Extract the (x, y) coordinate from the center of the cell holding the provided text.  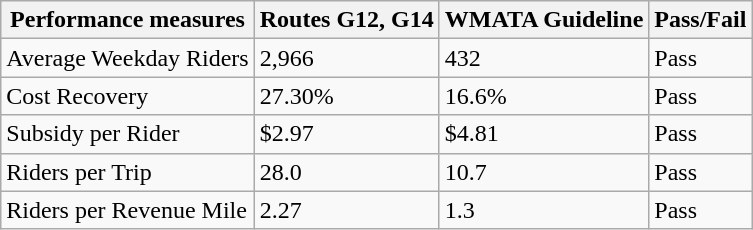
WMATA Guideline (544, 20)
1.3 (544, 210)
Cost Recovery (128, 96)
$4.81 (544, 134)
Riders per Trip (128, 172)
Subsidy per Rider (128, 134)
$2.97 (346, 134)
432 (544, 58)
10.7 (544, 172)
2,966 (346, 58)
Average Weekday Riders (128, 58)
28.0 (346, 172)
16.6% (544, 96)
Riders per Revenue Mile (128, 210)
27.30% (346, 96)
2.27 (346, 210)
Routes G12, G14 (346, 20)
Performance measures (128, 20)
Pass/Fail (700, 20)
